Determine the (X, Y) coordinate at the center of the cell enclosing the given text.  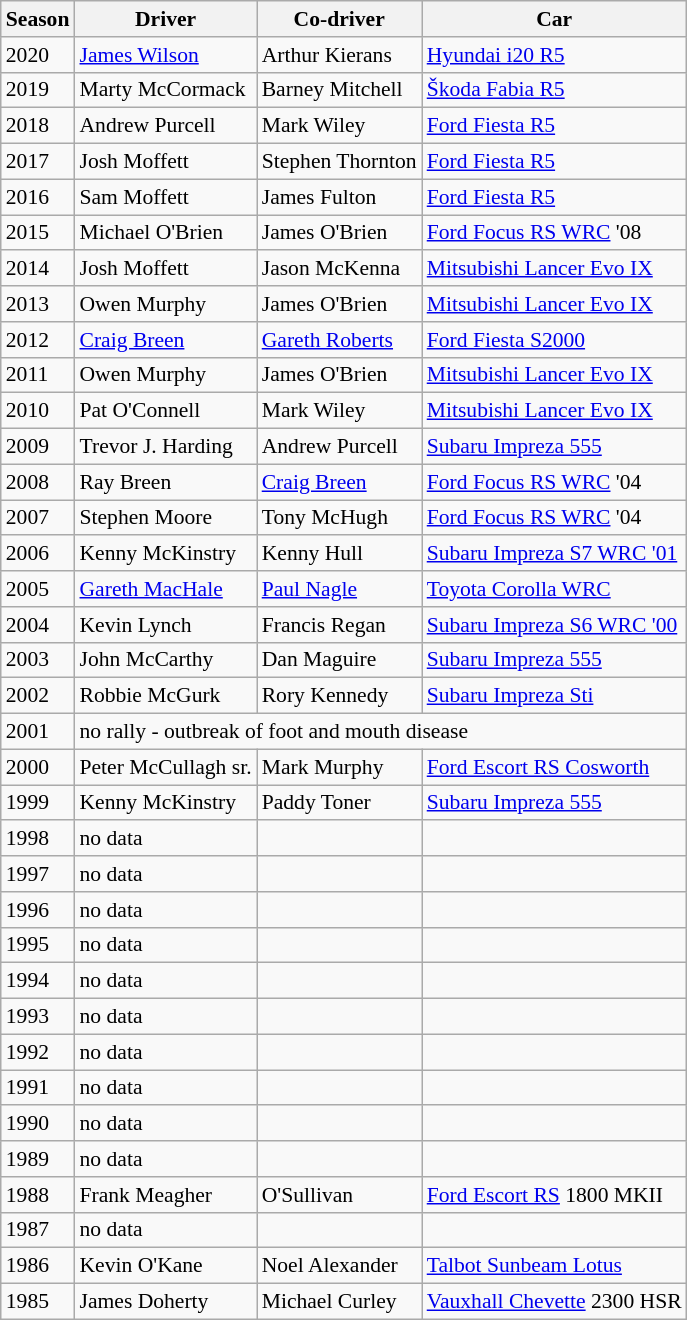
Stephen Thornton (340, 162)
Dan Maguire (340, 660)
Talbot Sunbeam Lotus (554, 1266)
Trevor J. Harding (165, 447)
1985 (38, 1302)
Kenny Hull (340, 554)
Kevin Lynch (165, 625)
Ray Breen (165, 482)
Francis Regan (340, 625)
2018 (38, 126)
Frank Meagher (165, 1195)
Ford Escort RS 1800 MKII (554, 1195)
Paul Nagle (340, 589)
1989 (38, 1159)
1996 (38, 910)
2016 (38, 197)
1988 (38, 1195)
Ford Focus RS WRC '08 (554, 233)
2009 (38, 447)
2020 (38, 55)
Mark Murphy (340, 767)
2008 (38, 482)
Arthur Kierans (340, 55)
Hyundai i20 R5 (554, 55)
Car (554, 19)
2007 (38, 518)
2013 (38, 304)
Kevin O'Kane (165, 1266)
Michael O'Brien (165, 233)
Michael Curley (340, 1302)
Jason McKenna (340, 269)
2005 (38, 589)
Vauxhall Chevette 2300 HSR (554, 1302)
no rally - outbreak of foot and mouth disease (380, 732)
Gareth Roberts (340, 340)
Season (38, 19)
2001 (38, 732)
Co-driver (340, 19)
1990 (38, 1124)
James Doherty (165, 1302)
1995 (38, 945)
1991 (38, 1088)
James Fulton (340, 197)
Noel Alexander (340, 1266)
Driver (165, 19)
Paddy Toner (340, 803)
O'Sullivan (340, 1195)
Tony McHugh (340, 518)
Pat O'Connell (165, 411)
Robbie McGurk (165, 696)
Toyota Corolla WRC (554, 589)
Marty McCormack (165, 90)
Sam Moffett (165, 197)
2006 (38, 554)
Subaru Impreza S6 WRC '00 (554, 625)
Barney Mitchell (340, 90)
Ford Escort RS Cosworth (554, 767)
2014 (38, 269)
1987 (38, 1230)
1998 (38, 839)
Peter McCullagh sr. (165, 767)
1994 (38, 981)
2017 (38, 162)
Škoda Fabia R5 (554, 90)
Stephen Moore (165, 518)
2015 (38, 233)
2003 (38, 660)
Subaru Impreza S7 WRC '01 (554, 554)
1997 (38, 874)
Gareth MacHale (165, 589)
2004 (38, 625)
James Wilson (165, 55)
1993 (38, 1017)
John McCarthy (165, 660)
2002 (38, 696)
1986 (38, 1266)
2012 (38, 340)
2011 (38, 375)
Subaru Impreza Sti (554, 696)
1999 (38, 803)
2000 (38, 767)
Rory Kennedy (340, 696)
2010 (38, 411)
Ford Fiesta S2000 (554, 340)
2019 (38, 90)
1992 (38, 1052)
